Identify which cell holds the provided text, then report its [X, Y] central coordinate. 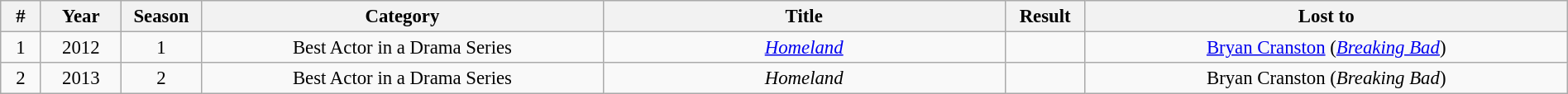
Year [81, 16]
Season [160, 16]
# [22, 16]
Category [403, 16]
2013 [81, 78]
Lost to [1327, 16]
Title [804, 16]
Result [1045, 16]
2012 [81, 48]
